Search for the cell housing the specified text and yield its (x, y) center coordinate. 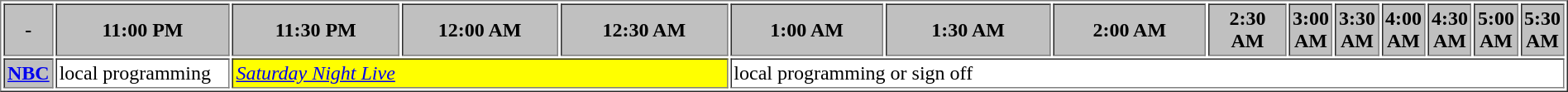
4:30 AM (1449, 30)
local programming (142, 73)
3:00 AM (1310, 30)
NBC (28, 73)
4:00 AM (1403, 30)
5:30 AM (1542, 30)
local programming or sign off (1148, 73)
11:30 PM (316, 30)
2:30 AM (1248, 30)
Saturday Night Live (480, 73)
11:00 PM (142, 30)
12:00 AM (480, 30)
2:00 AM (1130, 30)
12:30 AM (644, 30)
1:00 AM (807, 30)
3:30 AM (1356, 30)
- (28, 30)
1:30 AM (968, 30)
5:00 AM (1495, 30)
